Detect which cell encompasses the target text, then output its [X, Y] center coordinate. 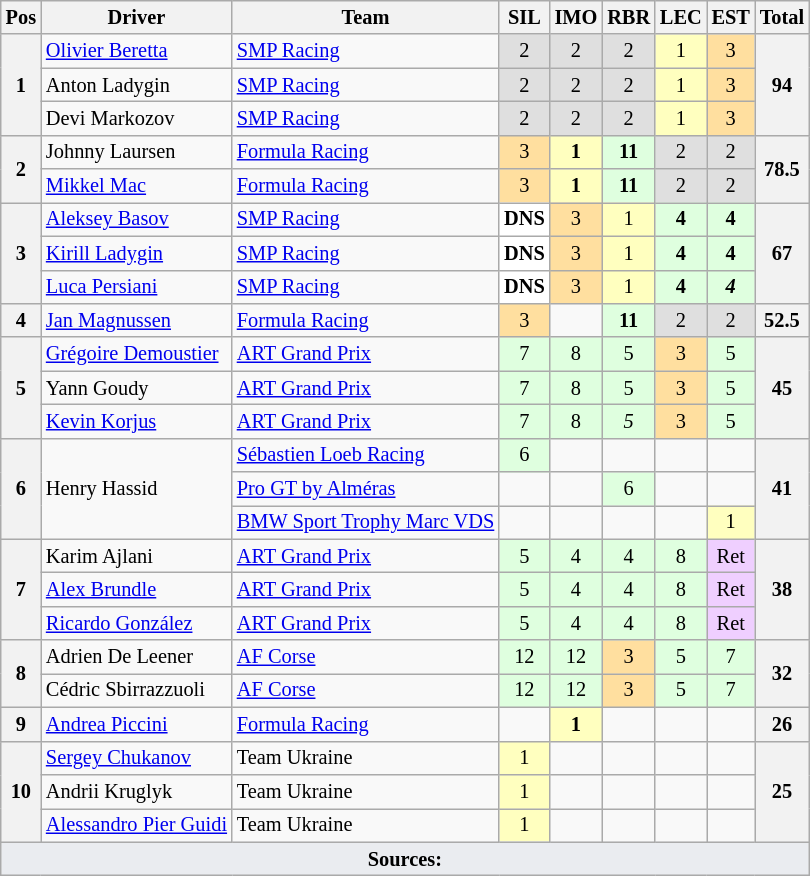
Ricardo González [136, 623]
Henry Hassid [136, 488]
32 [782, 674]
Jan Magnussen [136, 320]
67 [782, 252]
94 [782, 84]
EST [731, 17]
Andrea Piccini [136, 724]
Mikkel Mac [136, 186]
Alessandro Pier Guidi [136, 825]
Anton Ladygin [136, 85]
Alex Brundle [136, 589]
Kevin Korjus [136, 421]
Total [782, 17]
Johnny Laursen [136, 152]
10 [21, 792]
Cédric Sbirrazzuoli [136, 690]
Driver [136, 17]
52.5 [782, 320]
Sébastien Loeb Racing [366, 455]
BMW Sport Trophy Marc VDS [366, 522]
38 [782, 590]
LEC [681, 17]
Olivier Beretta [136, 51]
78.5 [782, 168]
Sources: [405, 859]
Devi Markozov [136, 118]
Luca Persiani [136, 287]
41 [782, 488]
Yann Goudy [136, 388]
IMO [576, 17]
Grégoire Demoustier [136, 354]
Andrii Kruglyk [136, 791]
Pro GT by Alméras [366, 489]
Kirill Ladygin [136, 253]
25 [782, 792]
RBR [628, 17]
SIL [524, 17]
Sergey Chukanov [136, 758]
Adrien De Leener [136, 657]
9 [21, 724]
Team [366, 17]
Karim Ajlani [136, 556]
Aleksey Basov [136, 219]
45 [782, 388]
Pos [21, 17]
26 [782, 724]
